Determine the (X, Y) coordinate at the center of the cell enclosing the given text.  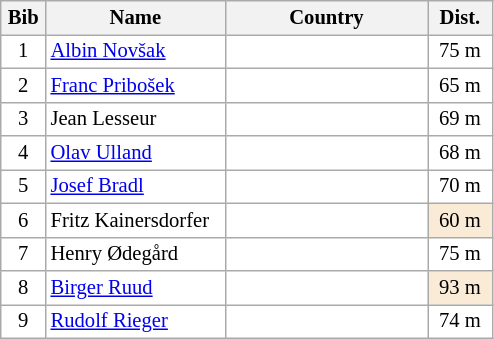
8 (24, 287)
Josef Bradl (136, 186)
Country (326, 17)
74 m (460, 321)
7 (24, 254)
Fritz Kainersdorfer (136, 220)
60 m (460, 220)
65 m (460, 85)
1 (24, 51)
Henry Ødegård (136, 254)
Rudolf Rieger (136, 321)
68 m (460, 153)
Bib (24, 17)
3 (24, 119)
Jean Lesseur (136, 119)
Franc Pribošek (136, 85)
Albin Novšak (136, 51)
9 (24, 321)
Dist. (460, 17)
93 m (460, 287)
6 (24, 220)
Olav Ulland (136, 153)
4 (24, 153)
69 m (460, 119)
2 (24, 85)
Birger Ruud (136, 287)
70 m (460, 186)
Name (136, 17)
5 (24, 186)
